Output the (X, Y) coordinate of the center of the cell containing the given text.  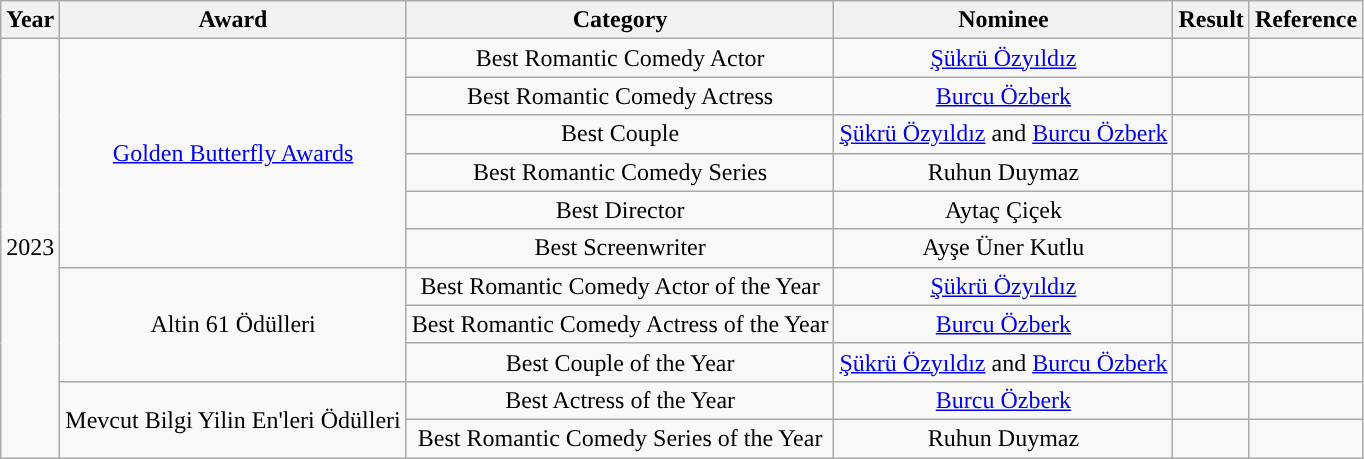
Best Director (620, 210)
Best Screenwriter (620, 248)
Result (1211, 20)
Golden Butterfly Awards (233, 153)
Best Couple (620, 134)
Altin 61 Ödülleri (233, 324)
Best Romantic Comedy Actor (620, 58)
Year (30, 20)
Nominee (1004, 20)
Mevcut Bilgi Yilin En'leri Ödülleri (233, 419)
Best Romantic Comedy Series (620, 172)
Aytaç Çiçek (1004, 210)
2023 (30, 248)
Best Couple of the Year (620, 362)
Reference (1306, 20)
Best Romantic Comedy Actor of the Year (620, 286)
Ayşe Üner Kutlu (1004, 248)
Best Actress of the Year (620, 400)
Category (620, 20)
Best Romantic Comedy Actress of the Year (620, 324)
Best Romantic Comedy Series of the Year (620, 438)
Award (233, 20)
Best Romantic Comedy Actress (620, 96)
